Search for the cell housing the specified text and yield its (x, y) center coordinate. 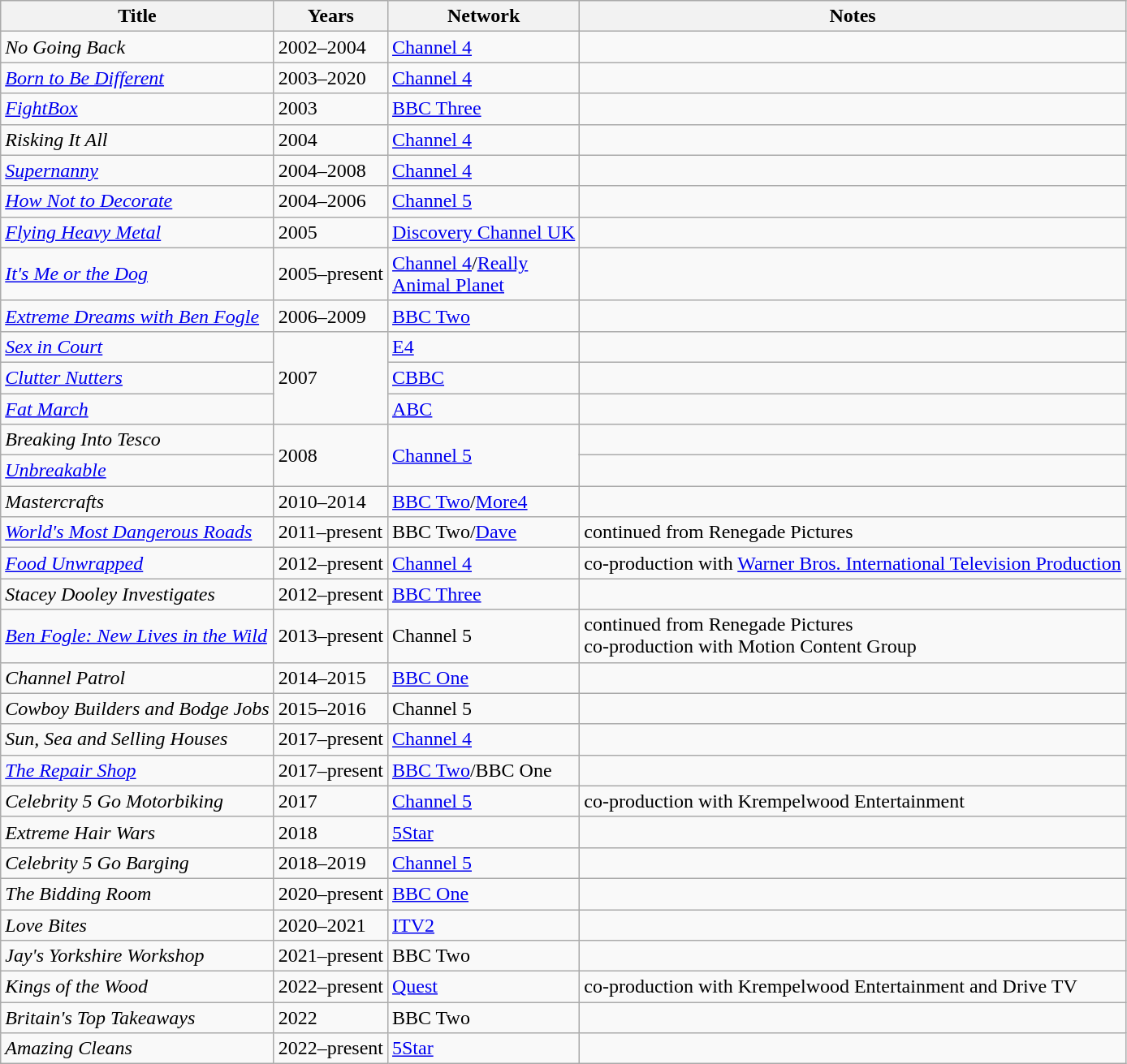
2010–2014 (330, 502)
Quest (483, 987)
ABC (483, 408)
2004 (330, 140)
co-production with Krempelwood Entertainment and Drive TV (853, 987)
2004–2006 (330, 201)
Network (483, 16)
co-production with Krempelwood Entertainment (853, 801)
Channel 4/ReallyAnimal Planet (483, 274)
Extreme Hair Wars (137, 832)
BBC Two/Dave (483, 532)
Stacey Dooley Investigates (137, 594)
2021–present (330, 956)
2004–2008 (330, 170)
Supernanny (137, 170)
2003–2020 (330, 78)
2020–present (330, 894)
2020–2021 (330, 924)
continued from Renegade Picturesco-production with Motion Content Group (853, 636)
Unbreakable (137, 471)
Channel Patrol (137, 678)
2018 (330, 832)
Kings of the Wood (137, 987)
Celebrity 5 Go Barging (137, 863)
2017 (330, 801)
2022 (330, 1018)
Mastercrafts (137, 502)
continued from Renegade Pictures (853, 532)
2003 (330, 109)
Amazing Cleans (137, 1049)
Extreme Dreams with Ben Fogle (137, 316)
Sun, Sea and Selling Houses (137, 739)
Discovery Channel UK (483, 232)
2007 (330, 377)
ITV2 (483, 924)
World's Most Dangerous Roads (137, 532)
Ben Fogle: New Lives in the Wild (137, 636)
Celebrity 5 Go Motorbiking (137, 801)
The Bidding Room (137, 894)
BBC Two/More4 (483, 502)
2008 (330, 455)
Love Bites (137, 924)
How Not to Decorate (137, 201)
2011–present (330, 532)
No Going Back (137, 47)
BBC Two/BBC One (483, 770)
2018–2019 (330, 863)
Risking It All (137, 140)
2002–2004 (330, 47)
Years (330, 16)
2006–2009 (330, 316)
Notes (853, 16)
Jay's Yorkshire Workshop (137, 956)
2015–2016 (330, 709)
2005 (330, 232)
Cowboy Builders and Bodge Jobs (137, 709)
2014–2015 (330, 678)
FightBox (137, 109)
Sex in Court (137, 347)
Britain's Top Takeaways (137, 1018)
Clutter Nutters (137, 377)
Fat March (137, 408)
It's Me or the Dog (137, 274)
2013–present (330, 636)
Food Unwrapped (137, 563)
Title (137, 16)
co-production with Warner Bros. International Television Production (853, 563)
CBBC (483, 377)
E4 (483, 347)
Born to Be Different (137, 78)
Breaking Into Tesco (137, 440)
The Repair Shop (137, 770)
2005–present (330, 274)
Flying Heavy Metal (137, 232)
